Extract the [X, Y] coordinate from the center of the cell holding the provided text.  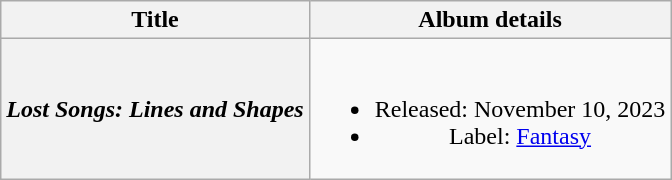
Lost Songs: Lines and Shapes [155, 109]
Album details [490, 20]
Released: November 10, 2023Label: Fantasy [490, 109]
Title [155, 20]
